Identify which cell holds the provided text, then report its (X, Y) central coordinate. 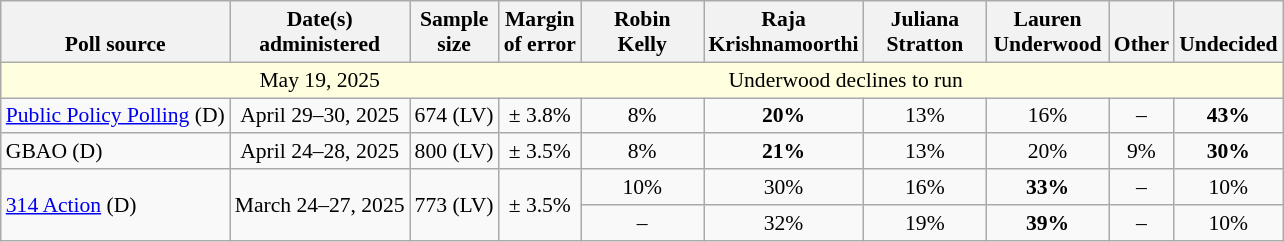
773 (LV) (454, 204)
April 29–30, 2025 (320, 116)
32% (784, 223)
43% (1228, 116)
May 19, 2025 (320, 80)
March 24–27, 2025 (320, 204)
Underwood declines to run (846, 80)
RajaKrishnamoorthi (784, 32)
Date(s)administered (320, 32)
RobinKelly (642, 32)
Public Policy Polling (D) (116, 116)
19% (926, 223)
21% (784, 152)
Poll source (116, 32)
800 (LV) (454, 152)
9% (1142, 152)
± 3.8% (540, 116)
GBAO (D) (116, 152)
Other (1142, 32)
674 (LV) (454, 116)
33% (1048, 187)
314 Action (D) (116, 204)
JulianaStratton (926, 32)
39% (1048, 223)
LaurenUnderwood (1048, 32)
Undecided (1228, 32)
Marginof error (540, 32)
April 24–28, 2025 (320, 152)
Samplesize (454, 32)
